Output the (x, y) coordinate of the center of the cell containing the given text.  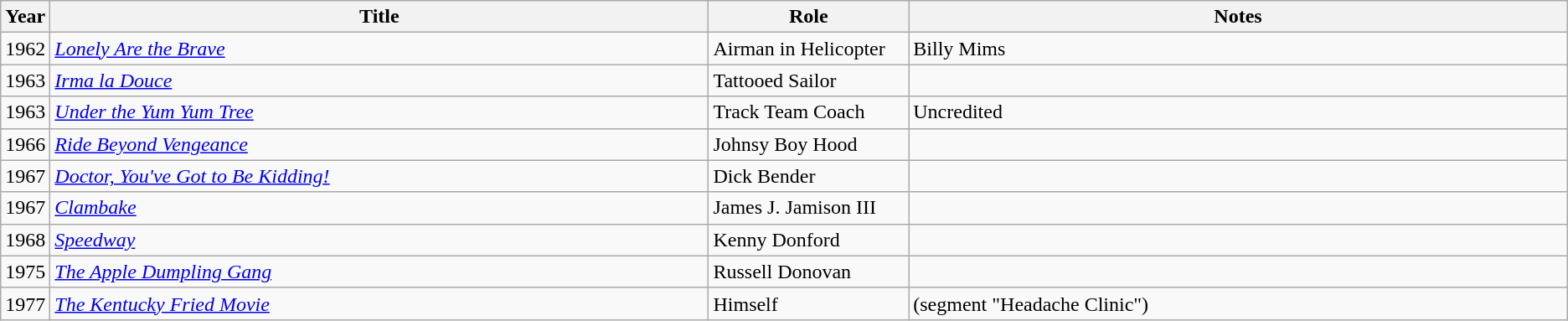
Track Team Coach (809, 112)
James J. Jamison III (809, 208)
Irma la Douce (379, 80)
1975 (25, 272)
1968 (25, 240)
Doctor, You've Got to Be Kidding! (379, 176)
1966 (25, 144)
Clambake (379, 208)
Airman in Helicopter (809, 49)
Role (809, 17)
Kenny Donford (809, 240)
Uncredited (1238, 112)
Ride Beyond Vengeance (379, 144)
Under the Yum Yum Tree (379, 112)
1962 (25, 49)
The Kentucky Fried Movie (379, 303)
Title (379, 17)
Dick Bender (809, 176)
Notes (1238, 17)
Billy Mims (1238, 49)
1977 (25, 303)
Himself (809, 303)
The Apple Dumpling Gang (379, 272)
Lonely Are the Brave (379, 49)
Tattooed Sailor (809, 80)
Russell Donovan (809, 272)
Year (25, 17)
Johnsy Boy Hood (809, 144)
(segment "Headache Clinic") (1238, 303)
Speedway (379, 240)
